Search for the cell housing the specified text and yield its (x, y) center coordinate. 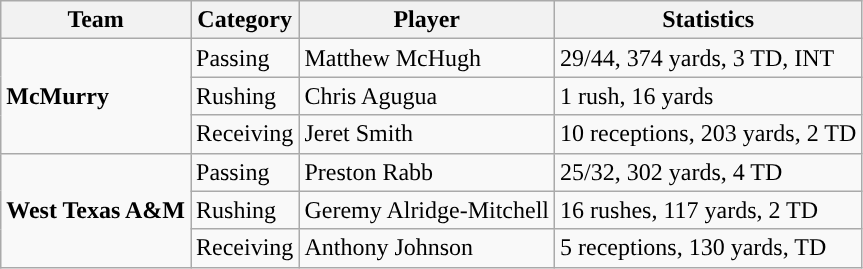
Jeret Smith (427, 134)
Chris Agugua (427, 96)
Statistics (708, 20)
Matthew McHugh (427, 58)
McMurry (96, 96)
1 rush, 16 yards (708, 96)
16 rushes, 117 yards, 2 TD (708, 210)
Anthony Johnson (427, 248)
10 receptions, 203 yards, 2 TD (708, 134)
25/32, 302 yards, 4 TD (708, 172)
Preston Rabb (427, 172)
29/44, 374 yards, 3 TD, INT (708, 58)
Player (427, 20)
5 receptions, 130 yards, TD (708, 248)
West Texas A&M (96, 210)
Geremy Alridge-Mitchell (427, 210)
Team (96, 20)
Category (244, 20)
